Output the (X, Y) coordinate of the center of the cell containing the given text.  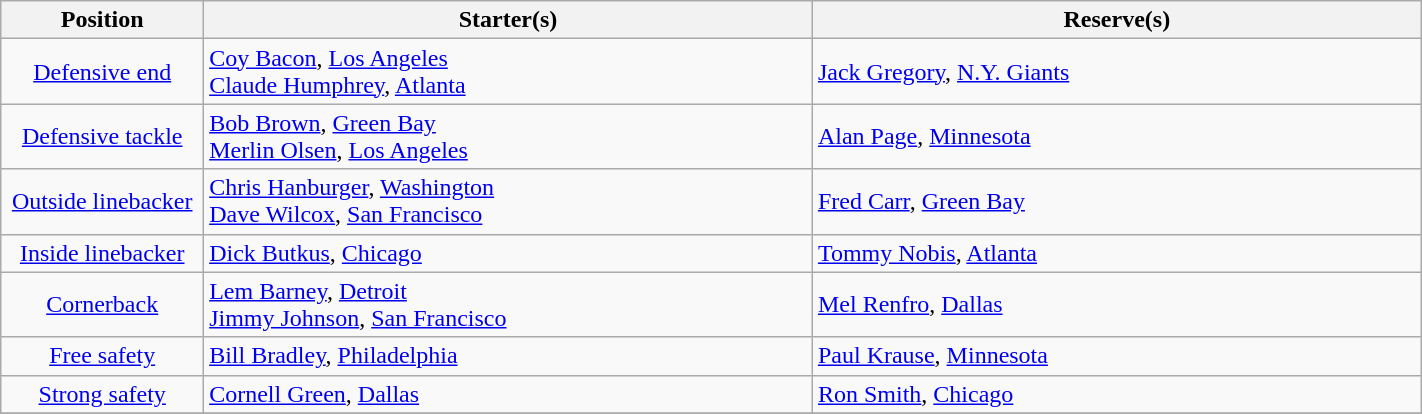
Tommy Nobis, Atlanta (1116, 253)
Defensive tackle (102, 136)
Fred Carr, Green Bay (1116, 202)
Mel Renfro, Dallas (1116, 304)
Jack Gregory, N.Y. Giants (1116, 72)
Cornerback (102, 304)
Paul Krause, Minnesota (1116, 356)
Reserve(s) (1116, 20)
Position (102, 20)
Chris Hanburger, Washington Dave Wilcox, San Francisco (508, 202)
Strong safety (102, 394)
Cornell Green, Dallas (508, 394)
Starter(s) (508, 20)
Lem Barney, Detroit Jimmy Johnson, San Francisco (508, 304)
Dick Butkus, Chicago (508, 253)
Inside linebacker (102, 253)
Coy Bacon, Los Angeles Claude Humphrey, Atlanta (508, 72)
Ron Smith, Chicago (1116, 394)
Alan Page, Minnesota (1116, 136)
Bob Brown, Green Bay Merlin Olsen, Los Angeles (508, 136)
Free safety (102, 356)
Defensive end (102, 72)
Outside linebacker (102, 202)
Bill Bradley, Philadelphia (508, 356)
